Search for the cell housing the specified text and yield its (X, Y) center coordinate. 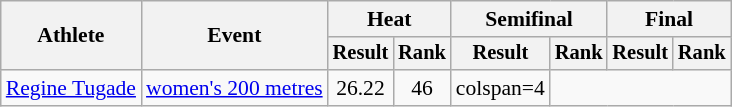
Heat (390, 19)
Event (234, 36)
Final (668, 19)
colspan=4 (500, 88)
Regine Tugade (71, 88)
women's 200 metres (234, 88)
26.22 (361, 88)
Semifinal (530, 19)
Athlete (71, 36)
46 (422, 88)
